For the text-containing cell, return its midpoint in [x, y] coordinate format. 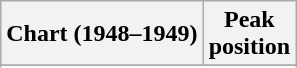
Chart (1948–1949) [102, 34]
Peak position [249, 34]
